Locate the cell with the specified text and output its (x, y) center coordinate. 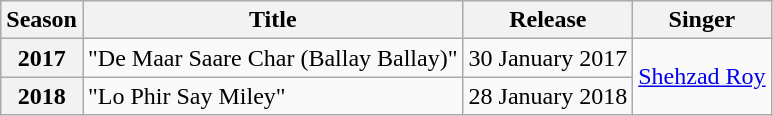
"De Maar Saare Char (Ballay Ballay)" (272, 58)
Title (272, 20)
Season (42, 20)
Singer (702, 20)
Shehzad Roy (702, 77)
2017 (42, 58)
Release (548, 20)
28 January 2018 (548, 96)
30 January 2017 (548, 58)
"Lo Phir Say Miley" (272, 96)
2018 (42, 96)
